Output the (x, y) coordinate of the center of the cell containing the given text.  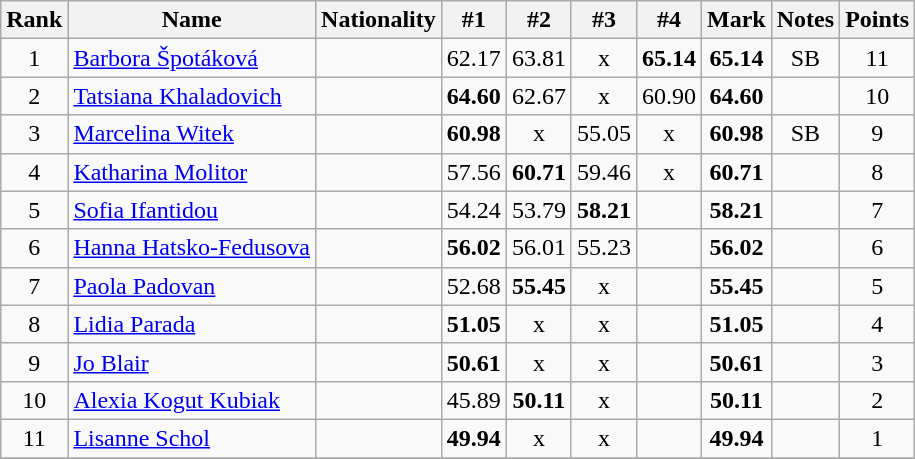
Katharina Molitor (192, 172)
62.67 (538, 96)
53.79 (538, 210)
63.81 (538, 58)
57.56 (474, 172)
Barbora Špotáková (192, 58)
45.89 (474, 400)
Notes (805, 20)
Tatsiana Khaladovich (192, 96)
Jo Blair (192, 362)
Alexia Kogut Kubiak (192, 400)
Rank (34, 20)
52.68 (474, 286)
Name (192, 20)
Lidia Parada (192, 324)
54.24 (474, 210)
Mark (737, 20)
Nationality (379, 20)
Sofia Ifantidou (192, 210)
Lisanne Schol (192, 438)
Paola Padovan (192, 286)
#2 (538, 20)
56.01 (538, 248)
Hanna Hatsko-Fedusova (192, 248)
55.23 (604, 248)
60.90 (668, 96)
Points (878, 20)
#4 (668, 20)
#3 (604, 20)
62.17 (474, 58)
55.05 (604, 134)
#1 (474, 20)
59.46 (604, 172)
Marcelina Witek (192, 134)
